Output the [x, y] coordinate of the center of the cell containing the given text.  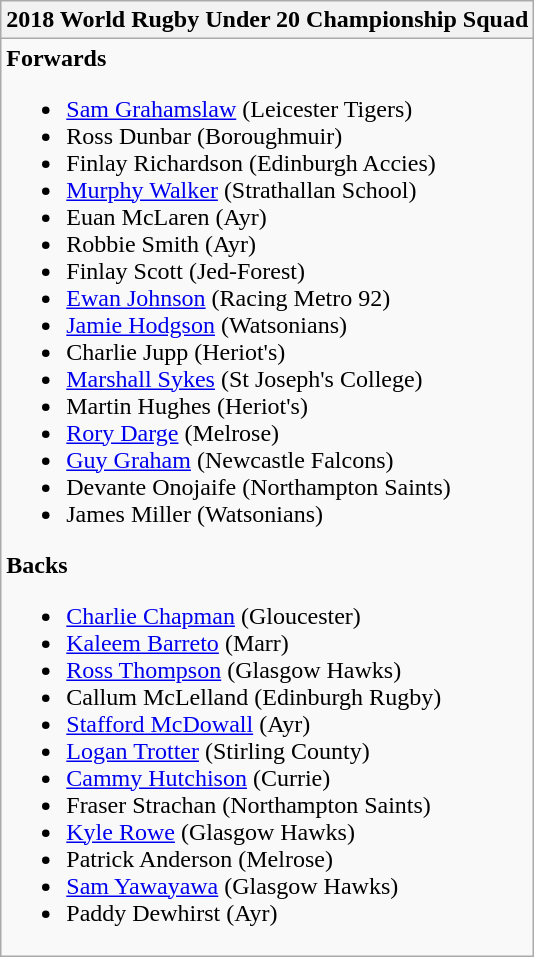
2018 World Rugby Under 20 Championship Squad [268, 20]
